From the cell containing the given text, extract its center point as [X, Y] coordinate. 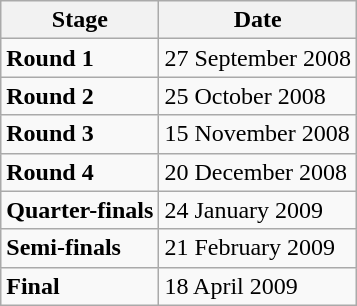
Round 1 [80, 58]
Date [258, 20]
18 April 2009 [258, 286]
20 December 2008 [258, 172]
Stage [80, 20]
Round 2 [80, 96]
Round 4 [80, 172]
27 September 2008 [258, 58]
Semi-finals [80, 248]
Quarter-finals [80, 210]
21 February 2009 [258, 248]
Round 3 [80, 134]
25 October 2008 [258, 96]
Final [80, 286]
15 November 2008 [258, 134]
24 January 2009 [258, 210]
